Determine the [X, Y] coordinate at the center of the cell enclosing the given text.  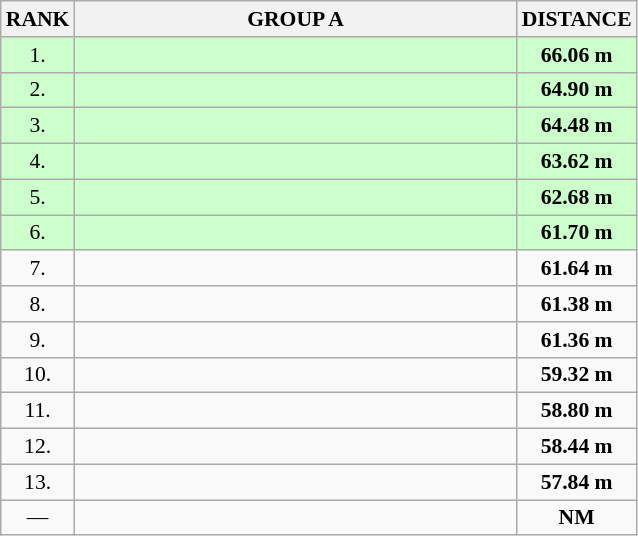
6. [38, 233]
57.84 m [577, 482]
2. [38, 90]
59.32 m [577, 375]
11. [38, 411]
1. [38, 55]
3. [38, 126]
58.80 m [577, 411]
61.70 m [577, 233]
5. [38, 197]
66.06 m [577, 55]
61.64 m [577, 269]
7. [38, 269]
10. [38, 375]
RANK [38, 19]
4. [38, 162]
9. [38, 340]
61.36 m [577, 340]
13. [38, 482]
GROUP A [295, 19]
12. [38, 447]
NM [577, 518]
62.68 m [577, 197]
8. [38, 304]
DISTANCE [577, 19]
63.62 m [577, 162]
58.44 m [577, 447]
— [38, 518]
64.48 m [577, 126]
61.38 m [577, 304]
64.90 m [577, 90]
